Output the (X, Y) coordinate of the center of the cell containing the given text.  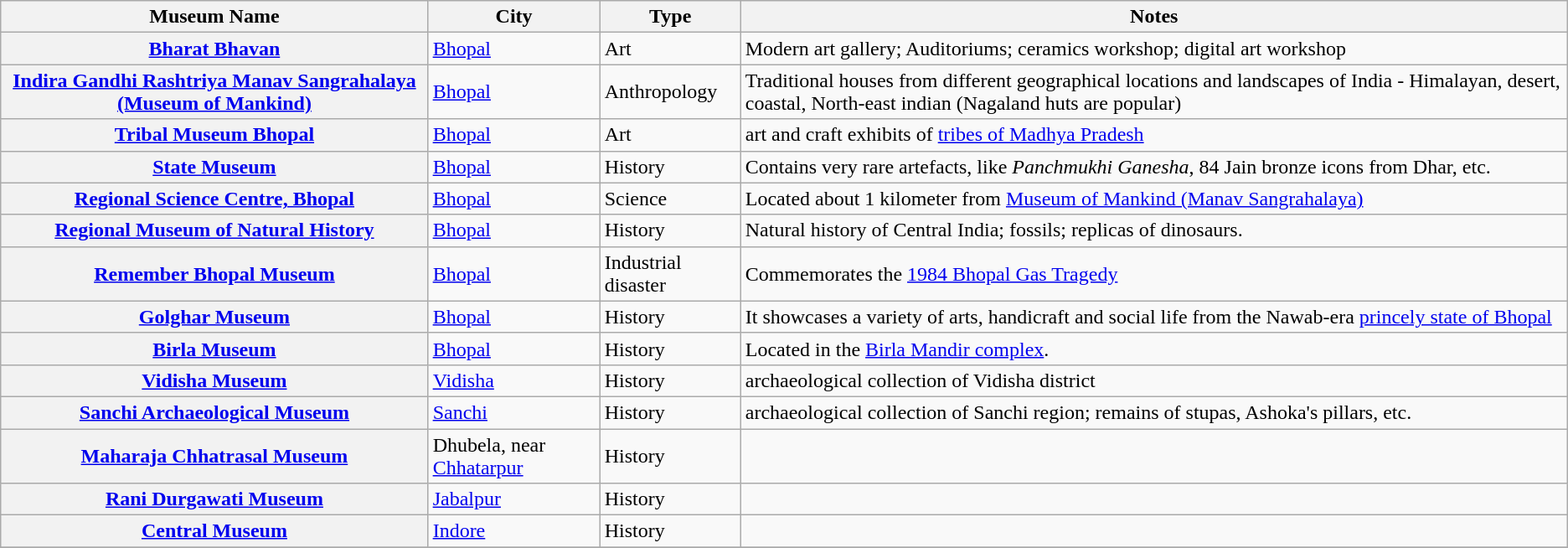
Vidisha Museum (214, 380)
Bharat Bhavan (214, 49)
It showcases a variety of arts, handicraft and social life from the Nawab-era princely state of Bhopal (1154, 317)
Tribal Museum Bhopal (214, 135)
City (514, 17)
Located about 1 kilometer from Museum of Mankind (Manav Sangrahalaya) (1154, 199)
Vidisha (514, 380)
Notes (1154, 17)
Sanchi (514, 412)
art and craft exhibits of tribes of Madhya Pradesh (1154, 135)
Dhubela, near Chhatarpur (514, 456)
Jabalpur (514, 499)
Industrial disaster (670, 273)
Central Museum (214, 531)
Museum Name (214, 17)
Birla Museum (214, 349)
Indore (514, 531)
Located in the Birla Mandir complex. (1154, 349)
Remember Bhopal Museum (214, 273)
Indira Gandhi Rashtriya Manav Sangrahalaya (Museum of Mankind) (214, 92)
State Museum (214, 167)
archaeological collection of Sanchi region; remains of stupas, Ashoka's pillars, etc. (1154, 412)
Natural history of Central India; fossils; replicas of dinosaurs. (1154, 230)
Golghar Museum (214, 317)
Contains very rare artefacts, like Panchmukhi Ganesha, 84 Jain bronze icons from Dhar, etc. (1154, 167)
Anthropology (670, 92)
Rani Durgawati Museum (214, 499)
archaeological collection of Vidisha district (1154, 380)
Regional Museum of Natural History (214, 230)
Regional Science Centre, Bhopal (214, 199)
Commemorates the 1984 Bhopal Gas Tragedy (1154, 273)
Maharaja Chhatrasal Museum (214, 456)
Science (670, 199)
Type (670, 17)
Modern art gallery; Auditoriums; ceramics workshop; digital art workshop (1154, 49)
Sanchi Archaeological Museum (214, 412)
